For the text-containing cell, return its midpoint in (X, Y) coordinate format. 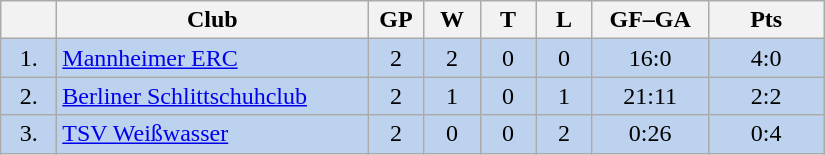
0:4 (766, 134)
3. (29, 134)
21:11 (650, 96)
1. (29, 58)
0:26 (650, 134)
2:2 (766, 96)
L (564, 20)
Pts (766, 20)
4:0 (766, 58)
Club (212, 20)
T (508, 20)
Berliner Schlittschuhclub (212, 96)
Mannheimer ERC (212, 58)
GF–GA (650, 20)
16:0 (650, 58)
2. (29, 96)
TSV Weißwasser (212, 134)
GP (396, 20)
W (452, 20)
